Scan for the cell matching the given text and deliver its (x, y) coordinate at center. 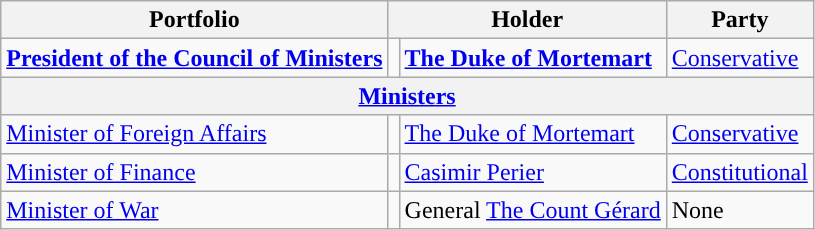
Party (740, 20)
Constitutional (740, 172)
President of the Council of Ministers (194, 58)
Portfolio (194, 20)
Minister of War (194, 210)
Ministers (408, 96)
Minister of Foreign Affairs (194, 134)
General The Count Gérard (532, 210)
Holder (527, 20)
None (740, 210)
Casimir Perier (532, 172)
Minister of Finance (194, 172)
